Provide the (X, Y) coordinate of the cell's center where the given text is located.  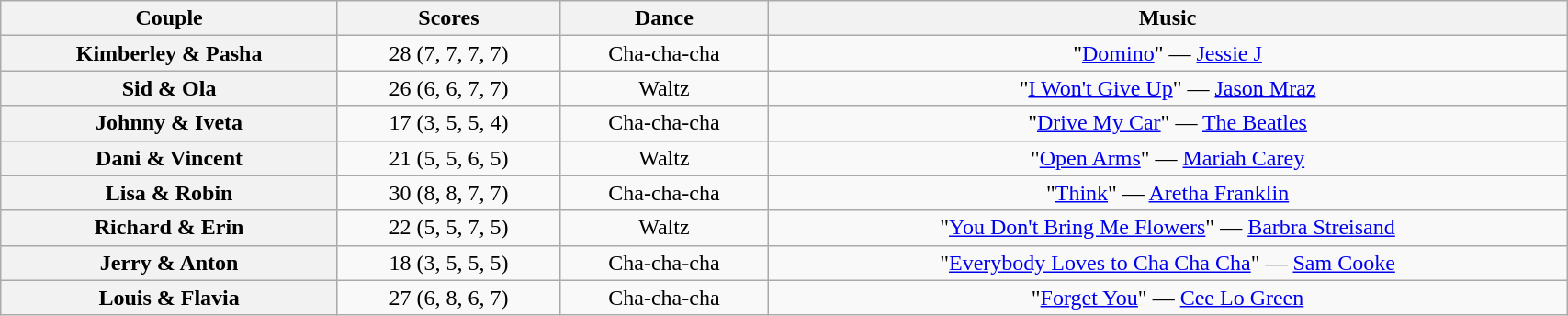
Music (1167, 18)
18 (3, 5, 5, 5) (448, 263)
"Drive My Car" — The Beatles (1167, 123)
"Domino" — Jessie J (1167, 53)
Johnny & Iveta (169, 123)
"Everybody Loves to Cha Cha Cha" — Sam Cooke (1167, 263)
"Open Arms" — Mariah Carey (1167, 158)
Sid & Ola (169, 88)
"You Don't Bring Me Flowers" — Barbra Streisand (1167, 228)
Scores (448, 18)
Jerry & Anton (169, 263)
Dance (663, 18)
Dani & Vincent (169, 158)
27 (6, 8, 6, 7) (448, 298)
"Forget You" — Cee Lo Green (1167, 298)
Kimberley & Pasha (169, 53)
Lisa & Robin (169, 193)
26 (6, 6, 7, 7) (448, 88)
"I Won't Give Up" — Jason Mraz (1167, 88)
30 (8, 8, 7, 7) (448, 193)
"Think" — Aretha Franklin (1167, 193)
Couple (169, 18)
17 (3, 5, 5, 4) (448, 123)
22 (5, 5, 7, 5) (448, 228)
21 (5, 5, 6, 5) (448, 158)
Richard & Erin (169, 228)
Louis & Flavia (169, 298)
28 (7, 7, 7, 7) (448, 53)
